From the cell containing the given text, extract its center point as (X, Y) coordinate. 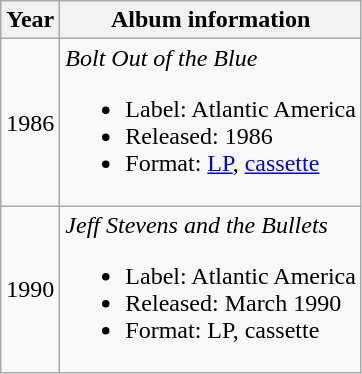
Year (30, 20)
Album information (211, 20)
Bolt Out of the BlueLabel: Atlantic AmericaReleased: 1986Format: LP, cassette (211, 122)
1990 (30, 290)
1986 (30, 122)
Jeff Stevens and the BulletsLabel: Atlantic AmericaReleased: March 1990Format: LP, cassette (211, 290)
